Output the (x, y) coordinate of the center of the cell containing the given text.  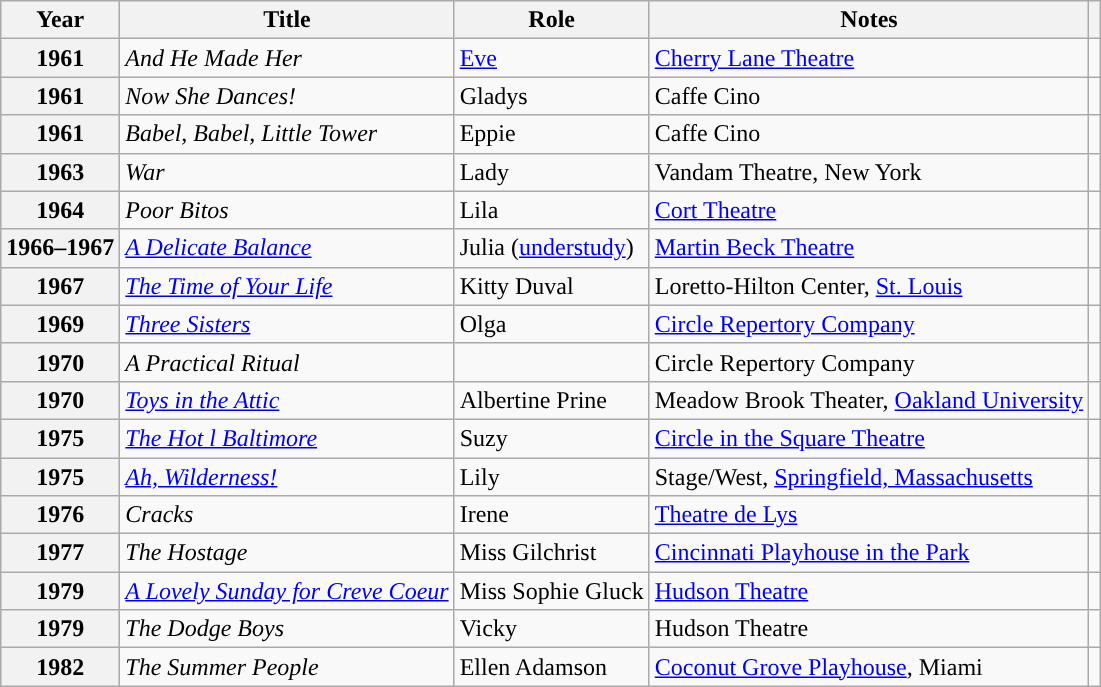
A Practical Ritual (287, 362)
Title (287, 20)
The Time of Your Life (287, 286)
1969 (60, 324)
Notes (869, 20)
The Hostage (287, 553)
Poor Bitos (287, 210)
Eve (552, 58)
Vicky (552, 629)
Theatre de Lys (869, 515)
Albertine Prine (552, 400)
Suzy (552, 438)
Stage/West, Springfield, Massachusetts (869, 477)
1964 (60, 210)
War (287, 172)
1967 (60, 286)
Circle in the Square Theatre (869, 438)
1963 (60, 172)
Cincinnati Playhouse in the Park (869, 553)
1977 (60, 553)
Cracks (287, 515)
Three Sisters (287, 324)
A Lovely Sunday for Creve Coeur (287, 591)
Cherry Lane Theatre (869, 58)
Miss Sophie Gluck (552, 591)
Julia (understudy) (552, 248)
Gladys (552, 96)
Irene (552, 515)
Loretto-Hilton Center, St. Louis (869, 286)
The Dodge Boys (287, 629)
Ah, Wilderness! (287, 477)
Lady (552, 172)
The Summer People (287, 667)
Lily (552, 477)
Miss Gilchrist (552, 553)
Year (60, 20)
Lila (552, 210)
And He Made Her (287, 58)
A Delicate Balance (287, 248)
Martin Beck Theatre (869, 248)
Meadow Brook Theater, Oakland University (869, 400)
Eppie (552, 134)
1966–1967 (60, 248)
The Hot l Baltimore (287, 438)
Kitty Duval (552, 286)
1982 (60, 667)
Vandam Theatre, New York (869, 172)
Babel, Babel, Little Tower (287, 134)
Ellen Adamson (552, 667)
Role (552, 20)
Toys in the Attic (287, 400)
Coconut Grove Playhouse, Miami (869, 667)
Olga (552, 324)
Cort Theatre (869, 210)
Now She Dances! (287, 96)
1976 (60, 515)
